Pinpoint the cell where the given text exists, returning its (x, y) midpoint coordinate. 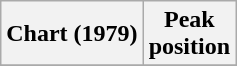
Peakposition (189, 34)
Chart (1979) (72, 34)
